Pinpoint the cell where the given text exists, returning its [x, y] midpoint coordinate. 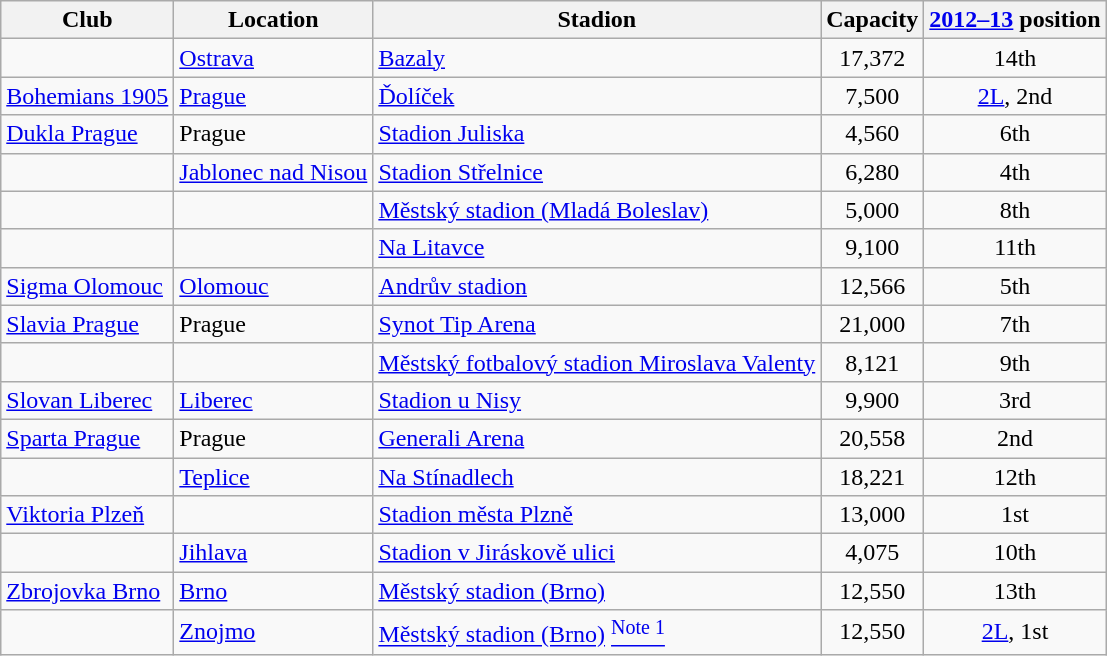
Andrův stadion [597, 286]
20,558 [872, 438]
Znojmo [274, 632]
Club [88, 20]
13,000 [872, 515]
5th [1015, 286]
Jablonec nad Nisou [274, 172]
4,075 [872, 553]
7th [1015, 324]
4th [1015, 172]
Městský fotbalový stadion Miroslava Valenty [597, 362]
Slovan Liberec [88, 400]
Stadion v Jiráskově ulici [597, 553]
Location [274, 20]
Stadion Střelnice [597, 172]
Městský stadion (Brno) [597, 591]
13th [1015, 591]
6,280 [872, 172]
Olomouc [274, 286]
Stadion u Nisy [597, 400]
12,566 [872, 286]
Jihlava [274, 553]
Generali Arena [597, 438]
5,000 [872, 210]
Sigma Olomouc [88, 286]
Městský stadion (Brno) Note 1 [597, 632]
2L, 2nd [1015, 96]
Slavia Prague [88, 324]
Na Stínadlech [597, 477]
2L, 1st [1015, 632]
2nd [1015, 438]
18,221 [872, 477]
9,100 [872, 248]
Brno [274, 591]
6th [1015, 134]
Synot Tip Arena [597, 324]
Stadion Juliska [597, 134]
Bohemians 1905 [88, 96]
12th [1015, 477]
Dukla Prague [88, 134]
Na Litavce [597, 248]
8th [1015, 210]
11th [1015, 248]
2012–13 position [1015, 20]
7,500 [872, 96]
1st [1015, 515]
Capacity [872, 20]
Zbrojovka Brno [88, 591]
Ostrava [274, 58]
3rd [1015, 400]
Stadion [597, 20]
Ďolíček [597, 96]
9th [1015, 362]
14th [1015, 58]
9,900 [872, 400]
Bazaly [597, 58]
10th [1015, 553]
Stadion města Plzně [597, 515]
8,121 [872, 362]
Teplice [274, 477]
Sparta Prague [88, 438]
21,000 [872, 324]
17,372 [872, 58]
Liberec [274, 400]
Viktoria Plzeň [88, 515]
Městský stadion (Mladá Boleslav) [597, 210]
4,560 [872, 134]
